Detect which cell encompasses the target text, then output its [x, y] center coordinate. 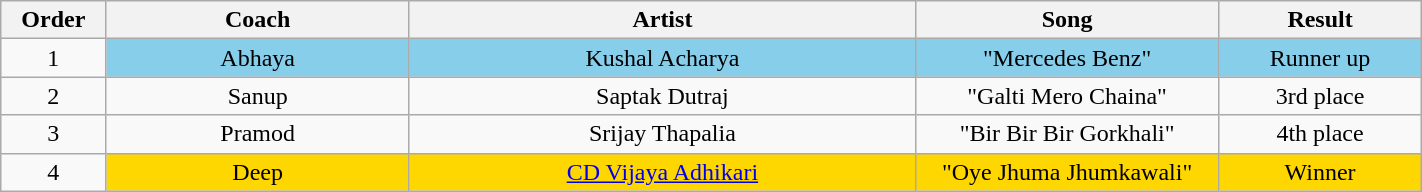
Deep [258, 172]
"Galti Mero Chaina" [1067, 96]
CD Vijaya Adhikari [662, 172]
Result [1320, 20]
Abhaya [258, 58]
Order [54, 20]
Saptak Dutraj [662, 96]
Winner [1320, 172]
4 [54, 172]
4th place [1320, 134]
2 [54, 96]
3rd place [1320, 96]
"Mercedes Benz" [1067, 58]
Coach [258, 20]
Kushal Acharya [662, 58]
Song [1067, 20]
Sanup [258, 96]
Pramod [258, 134]
Artist [662, 20]
Srijay Thapalia [662, 134]
"Bir Bir Bir Gorkhali" [1067, 134]
1 [54, 58]
"Oye Jhuma Jhumkawali" [1067, 172]
3 [54, 134]
Runner up [1320, 58]
